From the cell containing the given text, extract its center point as [X, Y] coordinate. 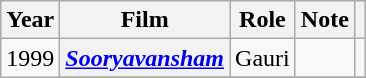
Gauri [263, 58]
Role [263, 20]
Year [30, 20]
1999 [30, 58]
Note [324, 20]
Film [145, 20]
Sooryavansham [145, 58]
